Scan for the cell matching the given text and deliver its [X, Y] coordinate at center. 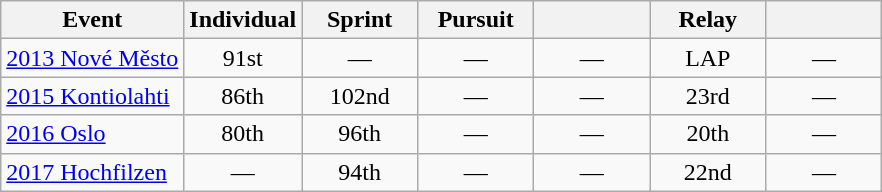
2017 Hochfilzen [92, 172]
80th [243, 134]
23rd [708, 96]
86th [243, 96]
2013 Nové Město [92, 58]
102nd [360, 96]
20th [708, 134]
91st [243, 58]
Pursuit [476, 20]
Event [92, 20]
94th [360, 172]
96th [360, 134]
LAP [708, 58]
2015 Kontiolahti [92, 96]
Sprint [360, 20]
Individual [243, 20]
22nd [708, 172]
2016 Oslo [92, 134]
Relay [708, 20]
